Return (X, Y) of the center of cell containing provided text 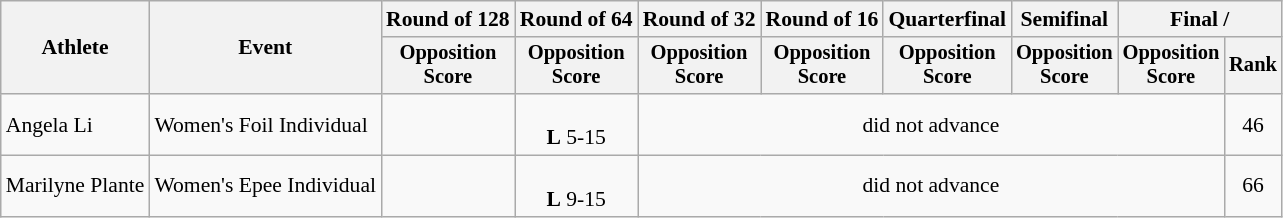
L 9-15 (576, 186)
Quarterfinal (947, 19)
Round of 16 (822, 19)
Marilyne Plante (76, 186)
Women's Epee Individual (265, 186)
L 5-15 (576, 124)
Round of 64 (576, 19)
Athlete (76, 48)
Event (265, 48)
66 (1253, 186)
46 (1253, 124)
Final / (1200, 19)
Round of 32 (700, 19)
Angela Li (76, 124)
Semifinal (1064, 19)
Round of 128 (448, 19)
Women's Foil Individual (265, 124)
Rank (1253, 66)
